Scan for the cell matching the given text and deliver its [X, Y] coordinate at center. 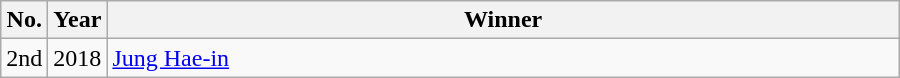
No. [24, 20]
Jung Hae-in [503, 58]
2018 [78, 58]
Year [78, 20]
Winner [503, 20]
2nd [24, 58]
